Return the (x, y) coordinate for the center point of the cell that contains the specified text.  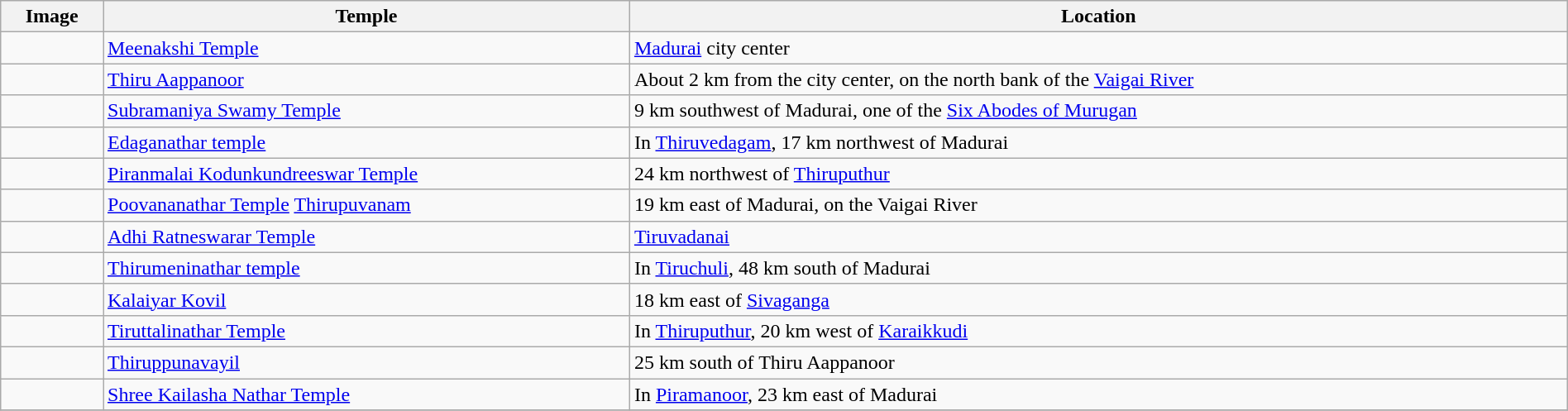
Location (1098, 17)
Temple (366, 17)
Thirumeninathar temple (366, 268)
Piranmalai Kodunkundreeswar Temple (366, 174)
24 km northwest of Thiruputhur (1098, 174)
9 km southwest of Madurai, one of the Six Abodes of Murugan (1098, 111)
Meenakshi Temple (366, 48)
In Thiruputhur, 20 km west of Karaikkudi (1098, 331)
25 km south of Thiru Aappanoor (1098, 362)
18 km east of Sivaganga (1098, 299)
Subramaniya Swamy Temple (366, 111)
Tiruvadanai (1098, 237)
Tiruttalinathar Temple (366, 331)
In Tiruchuli, 48 km south of Madurai (1098, 268)
Thiruppunavayil (366, 362)
Edaganathar temple (366, 142)
In Piramanoor, 23 km east of Madurai (1098, 394)
Adhi Ratneswarar Temple (366, 237)
Thiru Aappanoor (366, 79)
19 km east of Madurai, on the Vaigai River (1098, 205)
Image (52, 17)
Madurai city center (1098, 48)
Kalaiyar Kovil (366, 299)
Shree Kailasha Nathar Temple (366, 394)
In Thiruvedagam, 17 km northwest of Madurai (1098, 142)
About 2 km from the city center, on the north bank of the Vaigai River (1098, 79)
Poovananathar Temple Thirupuvanam (366, 205)
